Pinpoint the cell where the given text exists, returning its [x, y] midpoint coordinate. 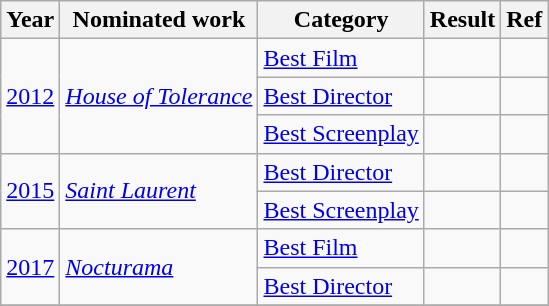
Nocturama [159, 267]
2012 [30, 96]
Year [30, 20]
Result [462, 20]
Saint Laurent [159, 191]
Category [341, 20]
Ref [524, 20]
House of Tolerance [159, 96]
Nominated work [159, 20]
2015 [30, 191]
2017 [30, 267]
